Detect which cell encompasses the target text, then output its [x, y] center coordinate. 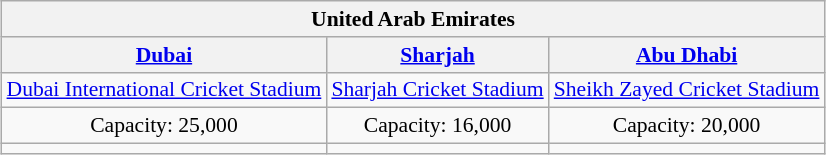
Sheikh Zayed Cricket Stadium [687, 90]
Abu Dhabi [687, 54]
Capacity: 16,000 [437, 126]
United Arab Emirates [414, 19]
Capacity: 20,000 [687, 126]
Dubai [164, 54]
Sharjah Cricket Stadium [437, 90]
Sharjah [437, 54]
Capacity: 25,000 [164, 126]
Dubai International Cricket Stadium [164, 90]
